Extract the (X, Y) coordinate from the center of the cell holding the provided text.  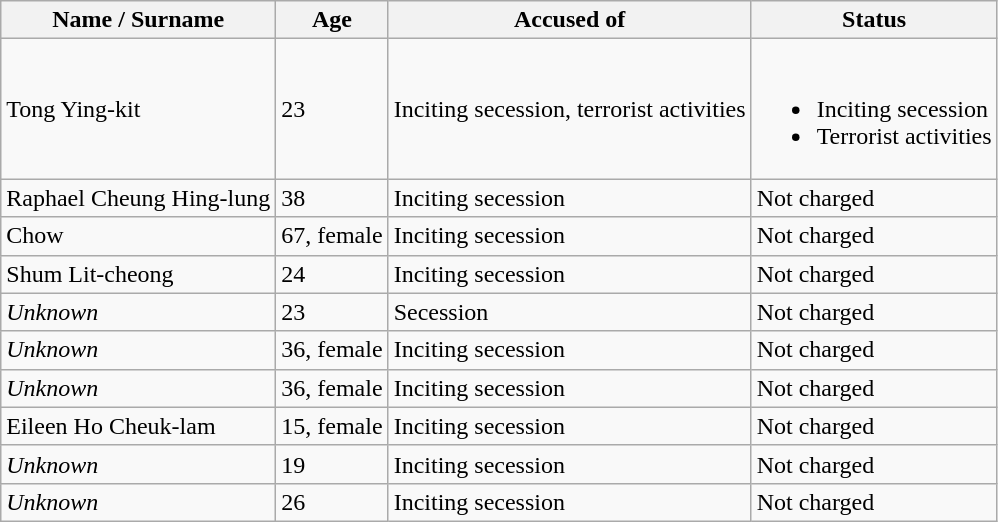
Inciting secessionTerrorist activities (874, 109)
Shum Lit-cheong (138, 274)
Raphael Cheung Hing-lung (138, 198)
19 (332, 464)
Chow (138, 236)
24 (332, 274)
Eileen Ho Cheuk-lam (138, 426)
Tong Ying-kit (138, 109)
67, female (332, 236)
Accused of (570, 20)
Status (874, 20)
Secession (570, 312)
26 (332, 502)
Name / Surname (138, 20)
15, female (332, 426)
Age (332, 20)
38 (332, 198)
Inciting secession, terrorist activities (570, 109)
